From the cell containing the given text, extract its center point as [x, y] coordinate. 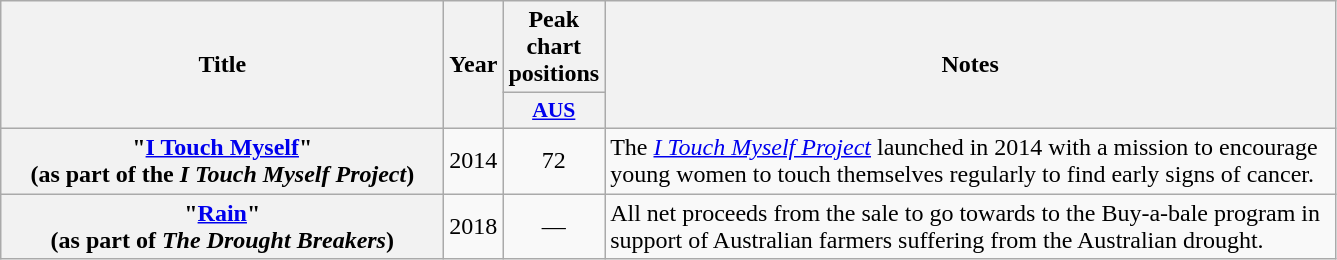
Peak chart positions [554, 47]
72 [554, 160]
AUS [554, 111]
"I Touch Myself" (as part of the I Touch Myself Project) [222, 160]
Title [222, 65]
All net proceeds from the sale to go towards to the Buy-a-bale program in support of Australian farmers suffering from the Australian drought. [970, 226]
— [554, 226]
"Rain" (as part of The Drought Breakers) [222, 226]
The I Touch Myself Project launched in 2014 with a mission to encourage young women to touch themselves regularly to find early signs of cancer. [970, 160]
Notes [970, 65]
Year [474, 65]
2018 [474, 226]
2014 [474, 160]
